Return (X, Y) of the center of cell containing provided text 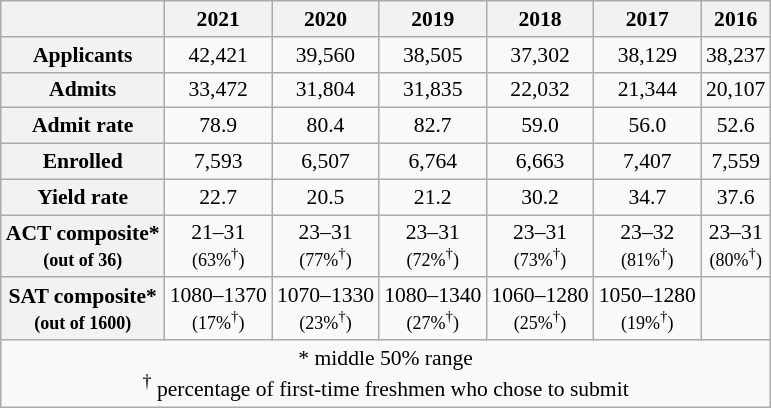
42,421 (218, 54)
23–31(77%†) (326, 246)
59.0 (540, 126)
23–31(72%†) (432, 246)
20.5 (326, 197)
22.7 (218, 197)
52.6 (736, 126)
Admit rate (83, 126)
56.0 (648, 126)
38,237 (736, 54)
1060–1280(25%†) (540, 308)
33,472 (218, 90)
ACT composite*(out of 36) (83, 246)
21,344 (648, 90)
* middle 50% range † percentage of first-time freshmen who chose to submit (386, 374)
2017 (648, 19)
37,302 (540, 54)
Applicants (83, 54)
Enrolled (83, 161)
38,505 (432, 54)
2016 (736, 19)
6,663 (540, 161)
1080–1340(27%†) (432, 308)
7,407 (648, 161)
34.7 (648, 197)
1050–1280(19%†) (648, 308)
39,560 (326, 54)
20,107 (736, 90)
SAT composite*(out of 1600) (83, 308)
21–31(63%†) (218, 246)
38,129 (648, 54)
6,507 (326, 161)
Yield rate (83, 197)
31,835 (432, 90)
1080–1370(17%†) (218, 308)
80.4 (326, 126)
30.2 (540, 197)
6,764 (432, 161)
23–31(80%†) (736, 246)
78.9 (218, 126)
37.6 (736, 197)
Admits (83, 90)
7,559 (736, 161)
82.7 (432, 126)
23–32(81%†) (648, 246)
2020 (326, 19)
2018 (540, 19)
21.2 (432, 197)
2019 (432, 19)
22,032 (540, 90)
2021 (218, 19)
1070–1330(23%†) (326, 308)
31,804 (326, 90)
7,593 (218, 161)
23–31(73%†) (540, 246)
